Find where the given text appears and provide that cell's center as [X, Y] coordinate. 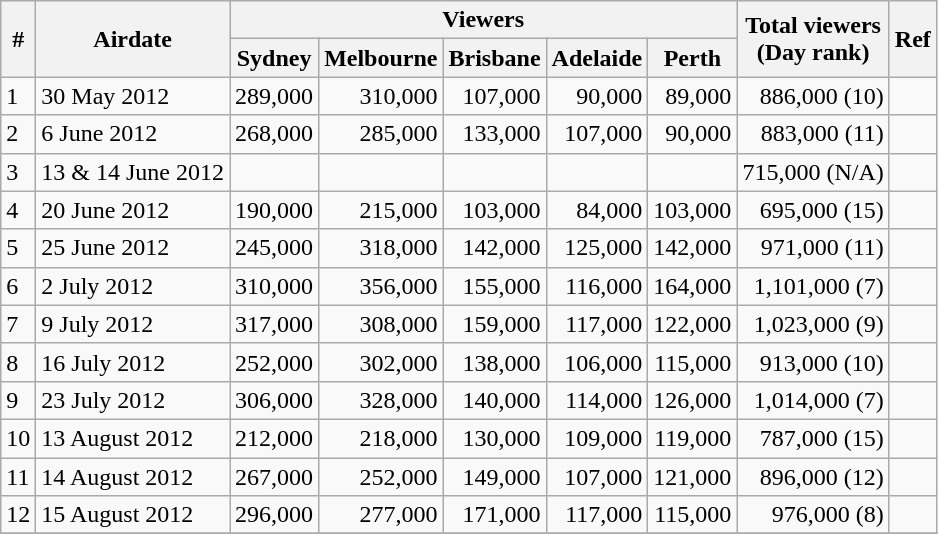
1,014,000 (7) [813, 400]
267,000 [274, 477]
Ref [912, 39]
130,000 [494, 438]
302,000 [381, 362]
30 May 2012 [133, 96]
Viewers [484, 20]
15 August 2012 [133, 515]
116,000 [597, 286]
125,000 [597, 248]
215,000 [381, 210]
218,000 [381, 438]
245,000 [274, 248]
896,000 (12) [813, 477]
883,000 (11) [813, 134]
3 [18, 172]
976,000 (8) [813, 515]
12 [18, 515]
289,000 [274, 96]
9 [18, 400]
16 July 2012 [133, 362]
971,000 (11) [813, 248]
Adelaide [597, 58]
Perth [692, 58]
13 & 14 June 2012 [133, 172]
Melbourne [381, 58]
14 August 2012 [133, 477]
164,000 [692, 286]
159,000 [494, 324]
114,000 [597, 400]
695,000 (15) [813, 210]
10 [18, 438]
7 [18, 324]
89,000 [692, 96]
4 [18, 210]
140,000 [494, 400]
84,000 [597, 210]
23 July 2012 [133, 400]
11 [18, 477]
20 June 2012 [133, 210]
1,101,000 (7) [813, 286]
133,000 [494, 134]
138,000 [494, 362]
1,023,000 (9) [813, 324]
6 [18, 286]
109,000 [597, 438]
25 June 2012 [133, 248]
715,000 (N/A) [813, 172]
121,000 [692, 477]
9 July 2012 [133, 324]
Brisbane [494, 58]
356,000 [381, 286]
787,000 (15) [813, 438]
268,000 [274, 134]
190,000 [274, 210]
913,000 (10) [813, 362]
155,000 [494, 286]
Airdate [133, 39]
317,000 [274, 324]
126,000 [692, 400]
886,000 (10) [813, 96]
1 [18, 96]
2 [18, 134]
8 [18, 362]
6 June 2012 [133, 134]
119,000 [692, 438]
328,000 [381, 400]
285,000 [381, 134]
149,000 [494, 477]
106,000 [597, 362]
171,000 [494, 515]
13 August 2012 [133, 438]
# [18, 39]
212,000 [274, 438]
5 [18, 248]
296,000 [274, 515]
318,000 [381, 248]
Total viewers (Day rank) [813, 39]
306,000 [274, 400]
122,000 [692, 324]
308,000 [381, 324]
2 July 2012 [133, 286]
277,000 [381, 515]
Sydney [274, 58]
